Return the [X, Y] coordinate for the center point of the cell that contains the specified text.  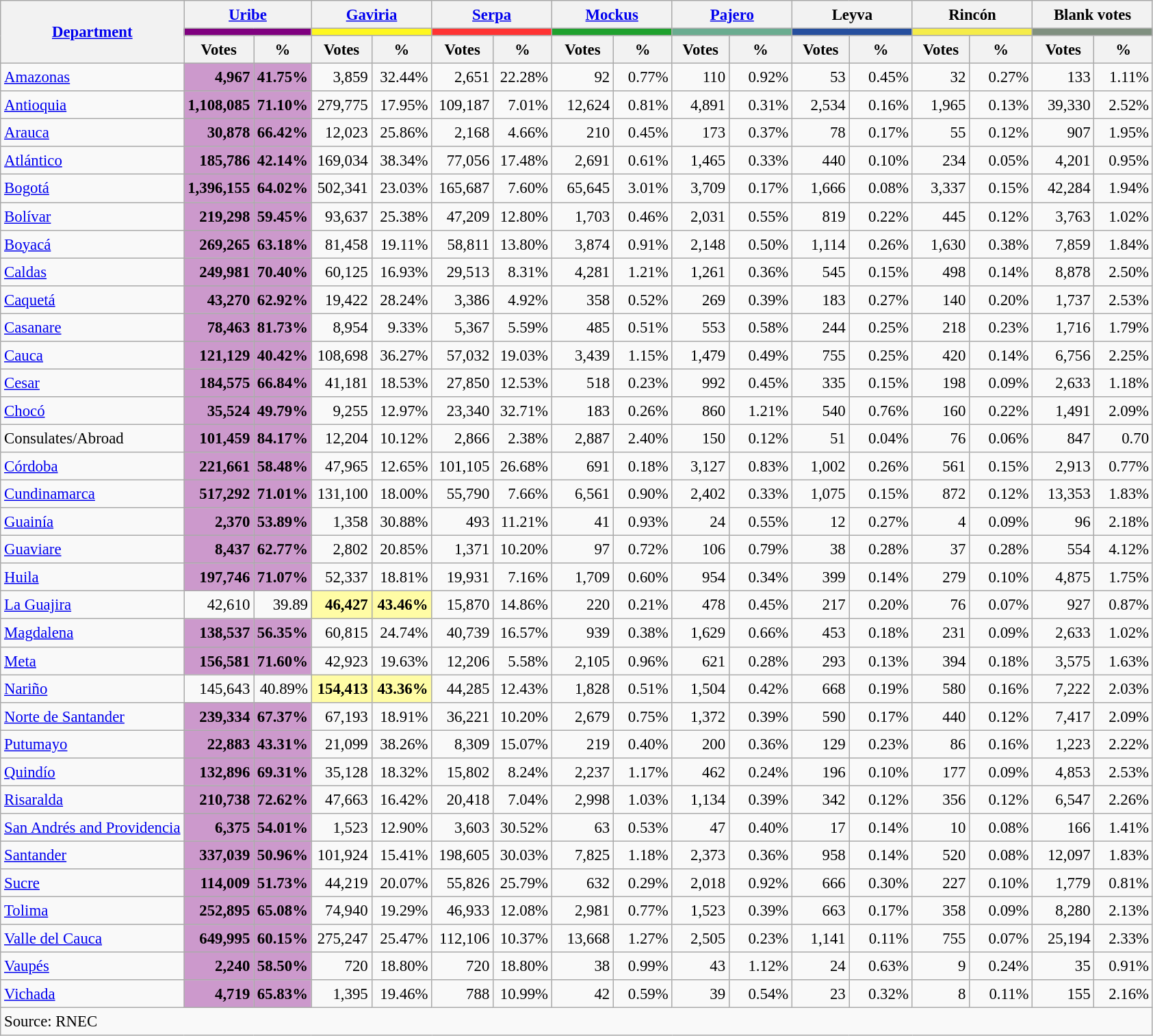
3,127 [701, 467]
Meta [92, 661]
0.52% [643, 300]
55,826 [463, 883]
71.60% [283, 661]
2,534 [821, 105]
47,965 [341, 467]
185,786 [219, 160]
22,883 [219, 744]
520 [940, 855]
1.17% [643, 772]
553 [701, 327]
132,896 [219, 772]
1,372 [701, 716]
517,292 [219, 494]
1.63% [1124, 661]
55,790 [463, 494]
0.37% [760, 133]
58,811 [463, 244]
121,129 [219, 356]
15.41% [402, 855]
2.18% [1124, 521]
8,437 [219, 550]
6,547 [1063, 799]
0.42% [760, 688]
93,637 [341, 216]
992 [701, 383]
2,148 [701, 244]
2,913 [1063, 467]
498 [940, 272]
154,413 [341, 688]
210 [582, 133]
Bolívar [92, 216]
32 [940, 78]
4,853 [1063, 772]
16.93% [402, 272]
39.89 [283, 605]
71.10% [283, 105]
21,099 [341, 744]
0.61% [643, 160]
1,703 [582, 216]
219,298 [219, 216]
5.58% [523, 661]
Antioquia [92, 105]
0.95% [1124, 160]
58.48% [283, 467]
Cesar [92, 383]
3,337 [940, 189]
41,181 [341, 383]
38.34% [402, 160]
2,866 [463, 438]
10 [940, 828]
939 [582, 634]
112,106 [463, 939]
20.85% [402, 550]
19.29% [402, 911]
12.43% [523, 688]
Boyacá [92, 244]
0.53% [643, 828]
2,031 [701, 216]
30.52% [523, 828]
2,505 [701, 939]
42,923 [341, 661]
8.24% [523, 772]
847 [1063, 438]
1,491 [1063, 411]
3,763 [1063, 216]
0.87% [1124, 605]
12.08% [523, 911]
1,075 [821, 494]
1,371 [463, 550]
Gaviria [372, 15]
17 [821, 828]
55 [940, 133]
129 [821, 744]
19,931 [463, 578]
38.26% [402, 744]
1,630 [940, 244]
1,141 [821, 939]
26.68% [523, 467]
165,687 [463, 189]
0.58% [760, 327]
2,105 [582, 661]
18.32% [402, 772]
0.31% [760, 105]
110 [701, 78]
66.84% [283, 383]
590 [821, 716]
23.03% [402, 189]
1,666 [821, 189]
19.63% [402, 661]
30.88% [402, 521]
71.01% [283, 494]
293 [821, 661]
12.80% [523, 216]
150 [701, 438]
69.31% [283, 772]
7.60% [523, 189]
19.11% [402, 244]
200 [701, 744]
4,875 [1063, 578]
1,358 [341, 521]
18.53% [402, 383]
15.07% [523, 744]
59.45% [283, 216]
46,427 [341, 605]
156,581 [219, 661]
927 [1063, 605]
2,651 [463, 78]
Casanare [92, 327]
2,679 [582, 716]
Uribe [248, 15]
12.97% [402, 411]
160 [940, 411]
18.00% [402, 494]
29,513 [463, 272]
860 [701, 411]
0.93% [643, 521]
788 [463, 994]
43,270 [219, 300]
244 [821, 327]
621 [701, 661]
2.03% [1124, 688]
25.38% [402, 216]
15,802 [463, 772]
0.59% [643, 994]
Huila [92, 578]
15,870 [463, 605]
Serpa [492, 15]
Atlántico [92, 160]
Consulates/Abroad [92, 438]
4,719 [219, 994]
1.84% [1124, 244]
145,643 [219, 688]
0.32% [881, 994]
53.89% [283, 521]
8 [940, 994]
169,034 [341, 160]
35,524 [219, 411]
28.24% [402, 300]
1,737 [1063, 300]
Department [92, 32]
Valle del Cauca [92, 939]
1,465 [701, 160]
Nariño [92, 688]
62.92% [283, 300]
47,209 [463, 216]
60,815 [341, 634]
63 [582, 828]
53 [821, 78]
2.33% [1124, 939]
40.89% [283, 688]
0.04% [881, 438]
252,895 [219, 911]
77,056 [463, 160]
32.44% [402, 78]
1,479 [701, 356]
Norte de Santander [92, 716]
19,422 [341, 300]
10.37% [523, 939]
Quindío [92, 772]
12.65% [402, 467]
56.35% [283, 634]
227 [940, 883]
17.95% [402, 105]
106 [701, 550]
1.94% [1124, 189]
2.26% [1124, 799]
4.66% [523, 133]
872 [940, 494]
2.25% [1124, 356]
Bogotá [92, 189]
0.54% [760, 994]
2.38% [523, 438]
36.27% [402, 356]
41 [582, 521]
7,825 [582, 855]
3.01% [643, 189]
10.99% [523, 994]
4,281 [582, 272]
71.07% [283, 578]
2.50% [1124, 272]
7.01% [523, 105]
43.31% [283, 744]
0.50% [760, 244]
18.91% [402, 716]
5,367 [463, 327]
518 [582, 383]
632 [582, 883]
65.83% [283, 994]
269,265 [219, 244]
177 [940, 772]
35,128 [341, 772]
84.17% [283, 438]
2,370 [219, 521]
12,023 [341, 133]
12,206 [463, 661]
39,330 [1063, 105]
0.46% [643, 216]
1.03% [643, 799]
54.01% [283, 828]
1.79% [1124, 327]
2,237 [582, 772]
Rincón [972, 15]
4,967 [219, 78]
3,859 [341, 78]
1,716 [1063, 327]
2,691 [582, 160]
37 [940, 550]
47,663 [341, 799]
221,661 [219, 467]
9.33% [402, 327]
502,341 [341, 189]
5.59% [523, 327]
1,002 [821, 467]
485 [582, 327]
7,222 [1063, 688]
San Andrés and Providencia [92, 828]
453 [821, 634]
63.18% [283, 244]
0.21% [643, 605]
335 [821, 383]
1.15% [643, 356]
Tolima [92, 911]
40,739 [463, 634]
81.73% [283, 327]
6,561 [582, 494]
67.37% [283, 716]
35 [1063, 966]
2,981 [582, 911]
249,981 [219, 272]
12 [821, 521]
13,668 [582, 939]
1,223 [1063, 744]
Cauca [92, 356]
540 [821, 411]
0.05% [1001, 160]
2.13% [1124, 911]
43.46% [402, 605]
12,204 [341, 438]
Blank votes [1093, 15]
67,193 [341, 716]
0.66% [760, 634]
3,575 [1063, 661]
Mockus [612, 15]
39 [701, 994]
218 [940, 327]
16.42% [402, 799]
51 [821, 438]
Vichada [92, 994]
30,878 [219, 133]
13,353 [1063, 494]
25.86% [402, 133]
Sucre [92, 883]
66.42% [283, 133]
133 [1063, 78]
819 [821, 216]
2,802 [341, 550]
62.77% [283, 550]
663 [821, 911]
217 [821, 605]
11.21% [523, 521]
32.71% [523, 411]
Caldas [92, 272]
41.75% [283, 78]
2.52% [1124, 105]
64.02% [283, 189]
4.92% [523, 300]
155 [1063, 994]
7.16% [523, 578]
279,775 [341, 105]
0.79% [760, 550]
561 [940, 467]
7,859 [1063, 244]
0.75% [643, 716]
42.14% [283, 160]
0.76% [881, 411]
2,998 [582, 799]
554 [1063, 550]
1.27% [643, 939]
18.81% [402, 578]
60,125 [341, 272]
0.72% [643, 550]
1.11% [1124, 78]
12,624 [582, 105]
279 [940, 578]
Arauca [92, 133]
Guaviare [92, 550]
342 [821, 799]
22.28% [523, 78]
2.16% [1124, 994]
649,995 [219, 939]
166 [1063, 828]
0.70 [1124, 438]
40.42% [283, 356]
1,504 [701, 688]
70.40% [283, 272]
7,417 [1063, 716]
356 [940, 799]
0.96% [643, 661]
78 [821, 133]
1,134 [701, 799]
275,247 [341, 939]
101,105 [463, 467]
0.60% [643, 578]
81,458 [341, 244]
12.90% [402, 828]
140 [940, 300]
0.19% [881, 688]
9,255 [341, 411]
3,709 [701, 189]
96 [1063, 521]
9 [940, 966]
1.95% [1124, 133]
4 [940, 521]
2.40% [643, 438]
Vaupés [92, 966]
337,039 [219, 855]
666 [821, 883]
0.06% [1001, 438]
8.31% [523, 272]
1.12% [760, 966]
86 [940, 744]
27,850 [463, 383]
3,874 [582, 244]
0.30% [881, 883]
14.86% [523, 605]
Pajero [732, 15]
197,746 [219, 578]
184,575 [219, 383]
1,395 [341, 994]
0.34% [760, 578]
92 [582, 78]
57,032 [463, 356]
1,709 [582, 578]
43 [701, 966]
114,009 [219, 883]
Magdalena [92, 634]
394 [940, 661]
198 [940, 383]
72.62% [283, 799]
Leyva [853, 15]
19.03% [523, 356]
462 [701, 772]
16.57% [523, 634]
52,337 [341, 578]
8,954 [341, 327]
907 [1063, 133]
2,168 [463, 133]
60.15% [283, 939]
173 [701, 133]
0.90% [643, 494]
49.79% [283, 411]
109,187 [463, 105]
1,779 [1063, 883]
7.04% [523, 799]
545 [821, 272]
1,629 [701, 634]
101,459 [219, 438]
Source: RNEC [577, 1022]
42 [582, 994]
493 [463, 521]
1.75% [1124, 578]
23 [821, 994]
8,280 [1063, 911]
108,698 [341, 356]
44,285 [463, 688]
0.49% [760, 356]
399 [821, 578]
42,610 [219, 605]
3,603 [463, 828]
17.48% [523, 160]
668 [821, 688]
Santander [92, 855]
Caquetá [92, 300]
2.22% [1124, 744]
19.46% [402, 994]
36,221 [463, 716]
12,097 [1063, 855]
24.74% [402, 634]
1,828 [582, 688]
3,439 [582, 356]
445 [940, 216]
196 [821, 772]
97 [582, 550]
420 [940, 356]
Putumayo [92, 744]
580 [940, 688]
20.07% [402, 883]
42,284 [1063, 189]
Amazonas [92, 78]
2,240 [219, 966]
4.12% [1124, 550]
Chocó [92, 411]
50.96% [283, 855]
25.47% [402, 939]
958 [821, 855]
43.36% [402, 688]
269 [701, 300]
Guainía [92, 521]
138,537 [219, 634]
0.99% [643, 966]
6,375 [219, 828]
1,396,155 [219, 189]
10.12% [402, 438]
219 [582, 744]
131,100 [341, 494]
13.80% [523, 244]
65,645 [582, 189]
1,965 [940, 105]
1,114 [821, 244]
44,219 [341, 883]
7.66% [523, 494]
220 [582, 605]
6,756 [1063, 356]
74,940 [341, 911]
478 [701, 605]
78,463 [219, 327]
198,605 [463, 855]
1,108,085 [219, 105]
0.63% [881, 966]
2,373 [701, 855]
25.79% [523, 883]
239,334 [219, 716]
12.53% [523, 383]
4,201 [1063, 160]
8,309 [463, 744]
2,018 [701, 883]
3,386 [463, 300]
1.41% [1124, 828]
20,418 [463, 799]
25,194 [1063, 939]
101,924 [341, 855]
8,878 [1063, 272]
231 [940, 634]
23,340 [463, 411]
4,891 [701, 105]
0.29% [643, 883]
691 [582, 467]
Risaralda [92, 799]
234 [940, 160]
954 [701, 578]
30.03% [523, 855]
0.83% [760, 467]
58.50% [283, 966]
51.73% [283, 883]
46,933 [463, 911]
Córdoba [92, 467]
65.08% [283, 911]
2,887 [582, 438]
47 [701, 828]
La Guajira [92, 605]
Cundinamarca [92, 494]
210,738 [219, 799]
2,402 [701, 494]
1,261 [701, 272]
